Pinpoint the cell where the given text exists, returning its [X, Y] midpoint coordinate. 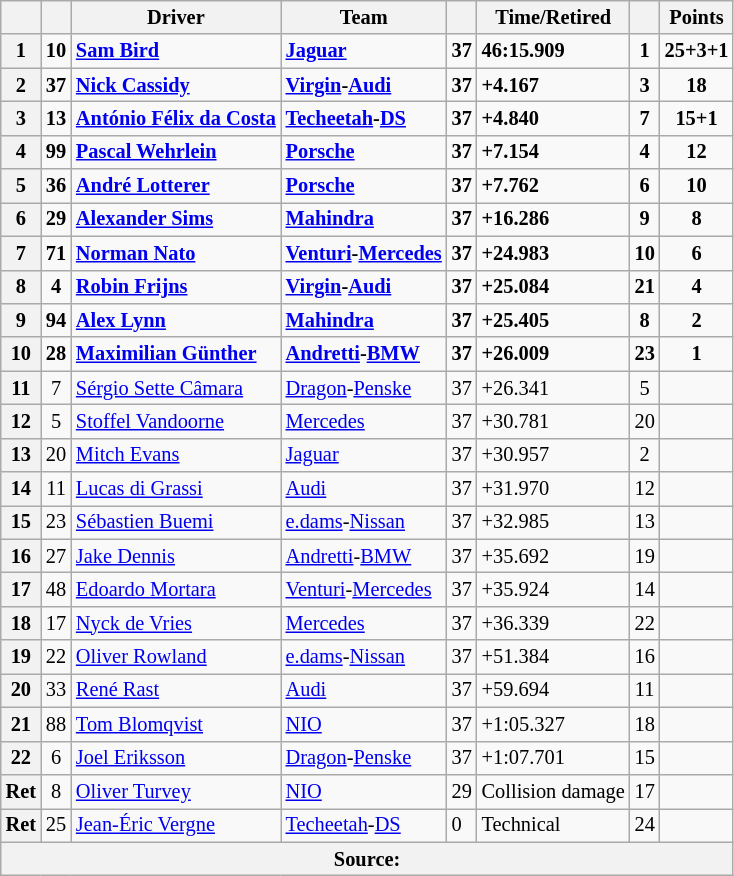
+1:05.327 [554, 724]
Tom Blomqvist [176, 724]
+25.084 [554, 287]
Norman Nato [176, 253]
36 [56, 186]
88 [56, 724]
+4.167 [554, 85]
0 [462, 825]
94 [56, 320]
Edoardo Mortara [176, 589]
+4.840 [554, 118]
Maximilian Günther [176, 354]
+16.286 [554, 219]
Sébastien Buemi [176, 522]
André Lotterer [176, 186]
Oliver Rowland [176, 657]
71 [56, 253]
28 [56, 354]
Nyck de Vries [176, 623]
+35.692 [554, 556]
René Rast [176, 690]
Time/Retired [554, 17]
Oliver Turvey [176, 791]
+51.384 [554, 657]
Team [364, 17]
+30.781 [554, 421]
27 [56, 556]
25 [56, 825]
+1:07.701 [554, 758]
Pascal Wehrlein [176, 152]
Nick Cassidy [176, 85]
Collision damage [554, 791]
Jake Dennis [176, 556]
Jean-Éric Vergne [176, 825]
+32.985 [554, 522]
Sérgio Sette Câmara [176, 388]
33 [56, 690]
Stoffel Vandoorne [176, 421]
+24.983 [554, 253]
25+3+1 [697, 51]
Alex Lynn [176, 320]
Joel Eriksson [176, 758]
Robin Frijns [176, 287]
+25.405 [554, 320]
+7.762 [554, 186]
48 [56, 589]
+35.924 [554, 589]
Alexander Sims [176, 219]
+36.339 [554, 623]
Lucas di Grassi [176, 489]
99 [56, 152]
António Félix da Costa [176, 118]
Sam Bird [176, 51]
+31.970 [554, 489]
24 [645, 825]
+59.694 [554, 690]
+26.009 [554, 354]
+30.957 [554, 455]
Points [697, 17]
+26.341 [554, 388]
46:15.909 [554, 51]
15+1 [697, 118]
Driver [176, 17]
Mitch Evans [176, 455]
+7.154 [554, 152]
Source: [368, 859]
Technical [554, 825]
